Locate the cell with the specified text and output its [X, Y] center coordinate. 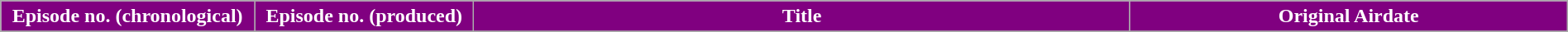
Title [802, 16]
Original Airdate [1348, 16]
Episode no. (chronological) [127, 16]
Episode no. (produced) [364, 16]
